Extract the (X, Y) coordinate from the center of the cell holding the provided text.  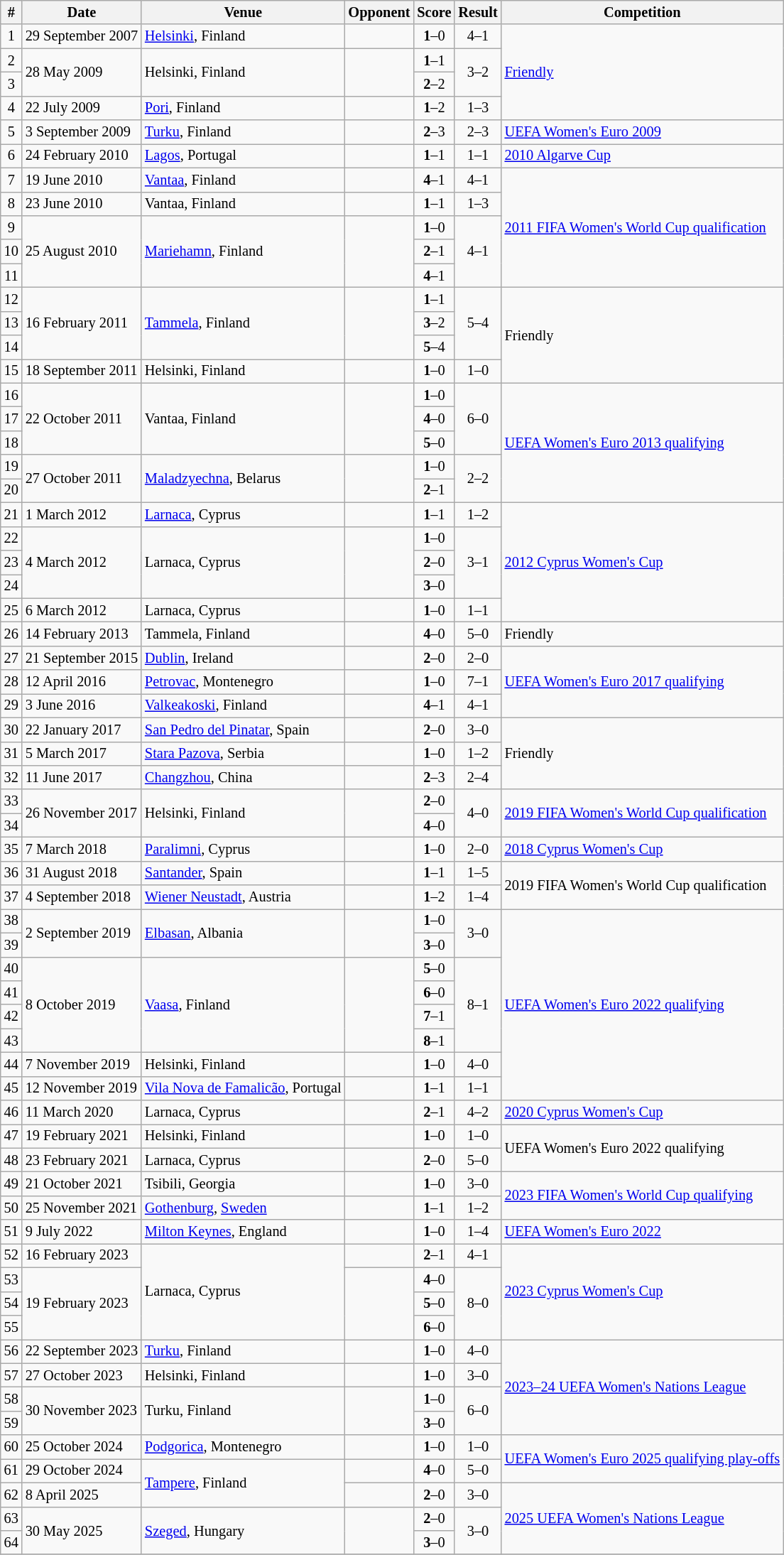
Stara Pazova, Serbia (243, 754)
49 (11, 1184)
16 February 2011 (82, 323)
36 (11, 873)
Result (477, 12)
Venue (243, 12)
22 October 2011 (82, 419)
2012 Cyprus Women's Cup (642, 562)
62 (11, 1495)
UEFA Women's Euro 2017 qualifying (642, 682)
34 (11, 825)
24 February 2010 (82, 156)
Pori, Finland (243, 108)
Dublin, Ireland (243, 658)
51 (11, 1232)
23 June 2010 (82, 204)
Lagos, Portugal (243, 156)
22 July 2009 (82, 108)
31 (11, 754)
Date (82, 12)
59 (11, 1423)
30 May 2025 (82, 1530)
39 (11, 945)
54 (11, 1304)
58 (11, 1399)
11 March 2020 (82, 1112)
2020 Cyprus Women's Cup (642, 1112)
6 March 2012 (82, 610)
UEFA Women's Euro 2025 qualifying play-offs (642, 1459)
9 (11, 227)
8 October 2019 (82, 1004)
2023 FIFA Women's World Cup qualifying (642, 1196)
4 March 2012 (82, 563)
13 (11, 323)
7 (11, 180)
UEFA Women's Euro 2022 (642, 1232)
46 (11, 1112)
Valkeakoski, Finland (243, 705)
Tsibili, Georgia (243, 1184)
19 February 2023 (82, 1303)
Maladzyechna, Belarus (243, 479)
26 November 2017 (82, 813)
29 October 2024 (82, 1470)
Vila Nova de Famalicão, Portugal (243, 1088)
38 (11, 921)
8 April 2025 (82, 1495)
9 July 2022 (82, 1232)
27 October 2011 (82, 479)
Petrovac, Montenegro (243, 682)
11 June 2017 (82, 777)
# (11, 12)
3 June 2016 (82, 705)
25 November 2021 (82, 1208)
14 February 2013 (82, 634)
24 (11, 586)
47 (11, 1136)
25 August 2010 (82, 251)
55 (11, 1327)
10 (11, 251)
2023–24 UEFA Women's Nations League (642, 1387)
44 (11, 1064)
2011 FIFA Women's World Cup qualification (642, 227)
22 (11, 538)
Podgorica, Montenegro (243, 1447)
28 (11, 682)
2 September 2019 (82, 932)
Gothenburg, Sweden (243, 1208)
3 September 2009 (82, 132)
19 (11, 467)
7 March 2018 (82, 849)
San Pedro del Pinatar, Spain (243, 730)
Santander, Spain (243, 873)
23 February 2021 (82, 1160)
22 September 2023 (82, 1351)
8 (11, 204)
Score (434, 12)
20 (11, 490)
2018 Cyprus Women's Cup (642, 849)
4–2 (477, 1112)
42 (11, 1017)
21 (11, 514)
1–5 (477, 873)
11 (11, 276)
3–1 (477, 563)
5 March 2017 (82, 754)
29 September 2007 (82, 36)
25 (11, 610)
2 (11, 60)
UEFA Women's Euro 2013 qualifying (642, 443)
41 (11, 992)
4 September 2018 (82, 897)
22 January 2017 (82, 730)
16 (11, 395)
12 (11, 299)
Szeged, Hungary (243, 1530)
2025 UEFA Women's Nations League (642, 1519)
30 (11, 730)
21 September 2015 (82, 658)
64 (11, 1542)
27 (11, 658)
Tampere, Finland (243, 1482)
53 (11, 1279)
27 October 2023 (82, 1375)
26 (11, 634)
57 (11, 1375)
50 (11, 1208)
3 (11, 84)
56 (11, 1351)
32 (11, 777)
30 November 2023 (82, 1411)
2023 Cyprus Women's Cup (642, 1291)
12 November 2019 (82, 1088)
7 November 2019 (82, 1064)
25 October 2024 (82, 1447)
40 (11, 969)
23 (11, 562)
4 (11, 108)
45 (11, 1088)
1 March 2012 (82, 514)
UEFA Women's Euro 2009 (642, 132)
52 (11, 1255)
Competition (642, 12)
6 (11, 156)
19 February 2021 (82, 1136)
Milton Keynes, England (243, 1232)
31 August 2018 (82, 873)
29 (11, 705)
1 (11, 36)
Elbasan, Albania (243, 932)
48 (11, 1160)
Vaasa, Finland (243, 1004)
12 April 2016 (82, 682)
19 June 2010 (82, 180)
Mariehamn, Finland (243, 251)
Opponent (379, 12)
14 (11, 347)
2010 Algarve Cup (642, 156)
8–0 (477, 1303)
15 (11, 371)
Wiener Neustadt, Austria (243, 897)
2–4 (477, 777)
16 February 2023 (82, 1255)
18 (11, 443)
60 (11, 1447)
43 (11, 1041)
5 (11, 132)
63 (11, 1519)
21 October 2021 (82, 1184)
28 May 2009 (82, 72)
33 (11, 801)
37 (11, 897)
18 September 2011 (82, 371)
17 (11, 418)
35 (11, 849)
Paralimni, Cyprus (243, 849)
61 (11, 1470)
Changzhou, China (243, 777)
